From the cell containing the given text, extract its center point as (X, Y) coordinate. 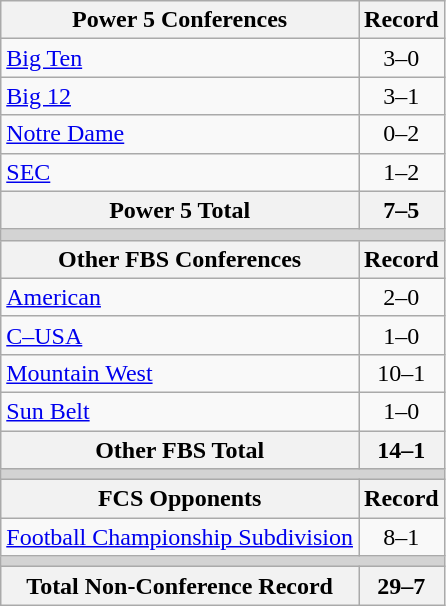
FCS Opponents (180, 499)
SEC (180, 172)
Total Non-Conference Record (180, 586)
Sun Belt (180, 411)
American (180, 297)
1–2 (402, 172)
Other FBS Total (180, 449)
3–1 (402, 96)
0–2 (402, 134)
Notre Dame (180, 134)
Other FBS Conferences (180, 259)
29–7 (402, 586)
14–1 (402, 449)
3–0 (402, 58)
Big Ten (180, 58)
7–5 (402, 210)
Power 5 Conferences (180, 20)
Football Championship Subdivision (180, 537)
Big 12 (180, 96)
2–0 (402, 297)
8–1 (402, 537)
Mountain West (180, 373)
Power 5 Total (180, 210)
C–USA (180, 335)
10–1 (402, 373)
